Return [X, Y] of the center of cell containing provided text 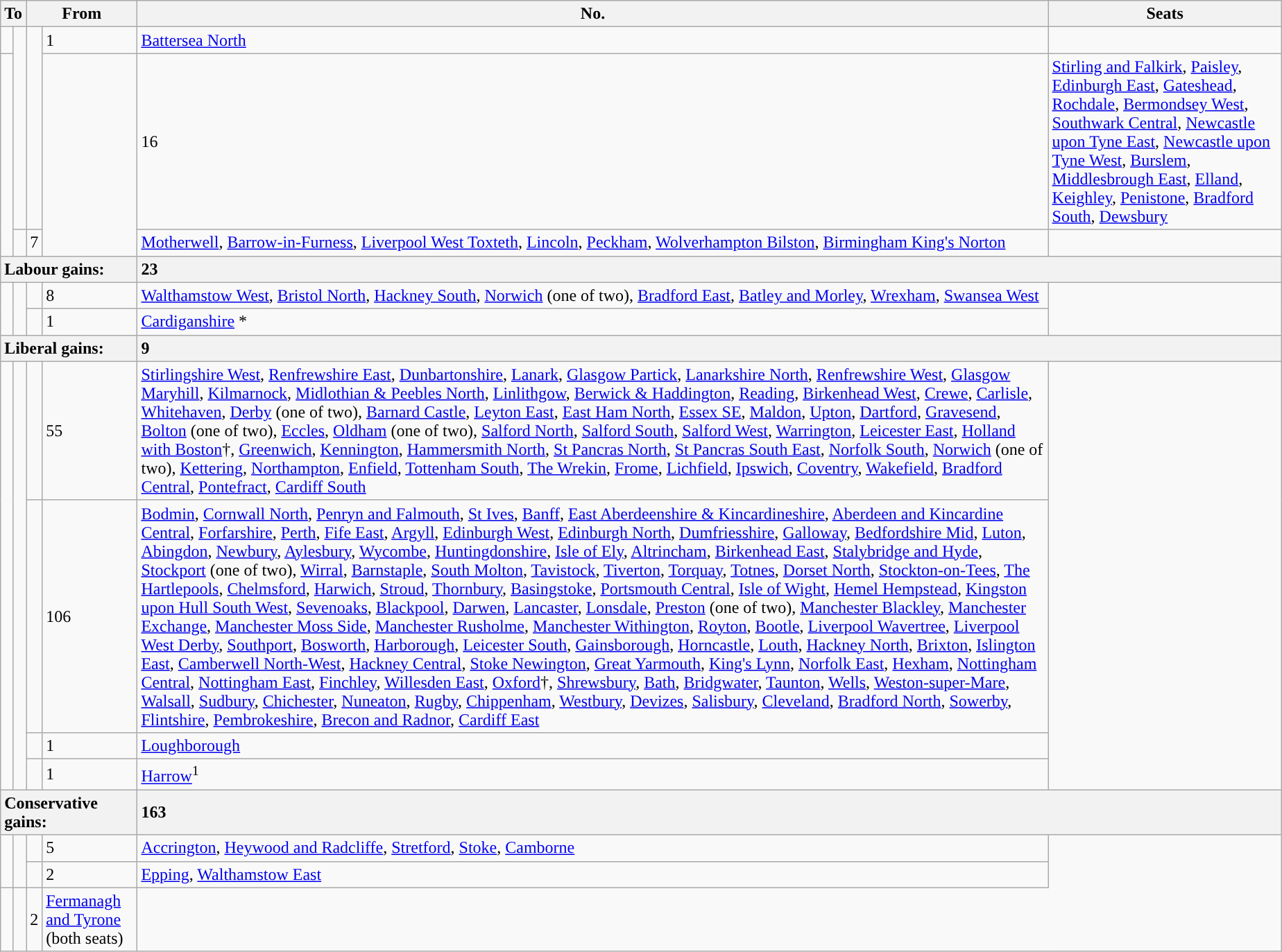
Motherwell, Barrow-in-Furness, Liverpool West Toxteth, Lincoln, Peckham, Wolverhampton Bilston, Birmingham King's Norton [592, 243]
Loughborough [592, 745]
Seats [1165, 14]
5 [90, 848]
Battersea North [592, 40]
Liberal gains: [69, 348]
Epping, Walthamstow East [592, 874]
Cardiganshire * [592, 322]
Accrington, Heywood and Radcliffe, Stretford, Stoke, Camborne [592, 848]
Walthamstow West, Bristol North, Hackney South, Norwich (one of two), Bradford East, Batley and Morley, Wrexham, Swansea West [592, 295]
106 [90, 616]
No. [592, 14]
55 [90, 431]
Conservative gains: [69, 813]
Harrow1 [592, 774]
9 [709, 348]
From [82, 14]
23 [709, 269]
To [14, 14]
7 [35, 243]
Labour gains: [69, 269]
Fermanagh and Tyrone (both seats) [90, 919]
163 [709, 813]
8 [90, 295]
16 [592, 141]
